From the cell containing the given text, extract its center point as (X, Y) coordinate. 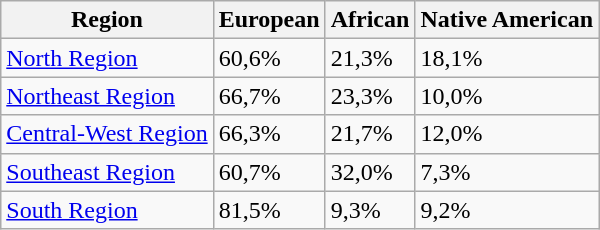
Central-West Region (107, 134)
North Region (107, 58)
66,7% (269, 96)
21,7% (370, 134)
60,6% (269, 58)
Southeast Region (107, 172)
Northeast Region (107, 96)
South Region (107, 210)
7,3% (507, 172)
10,0% (507, 96)
9,2% (507, 210)
9,3% (370, 210)
12,0% (507, 134)
European (269, 20)
African (370, 20)
21,3% (370, 58)
60,7% (269, 172)
Native American (507, 20)
32,0% (370, 172)
66,3% (269, 134)
Region (107, 20)
81,5% (269, 210)
23,3% (370, 96)
18,1% (507, 58)
